Detect which cell encompasses the target text, then output its (X, Y) center coordinate. 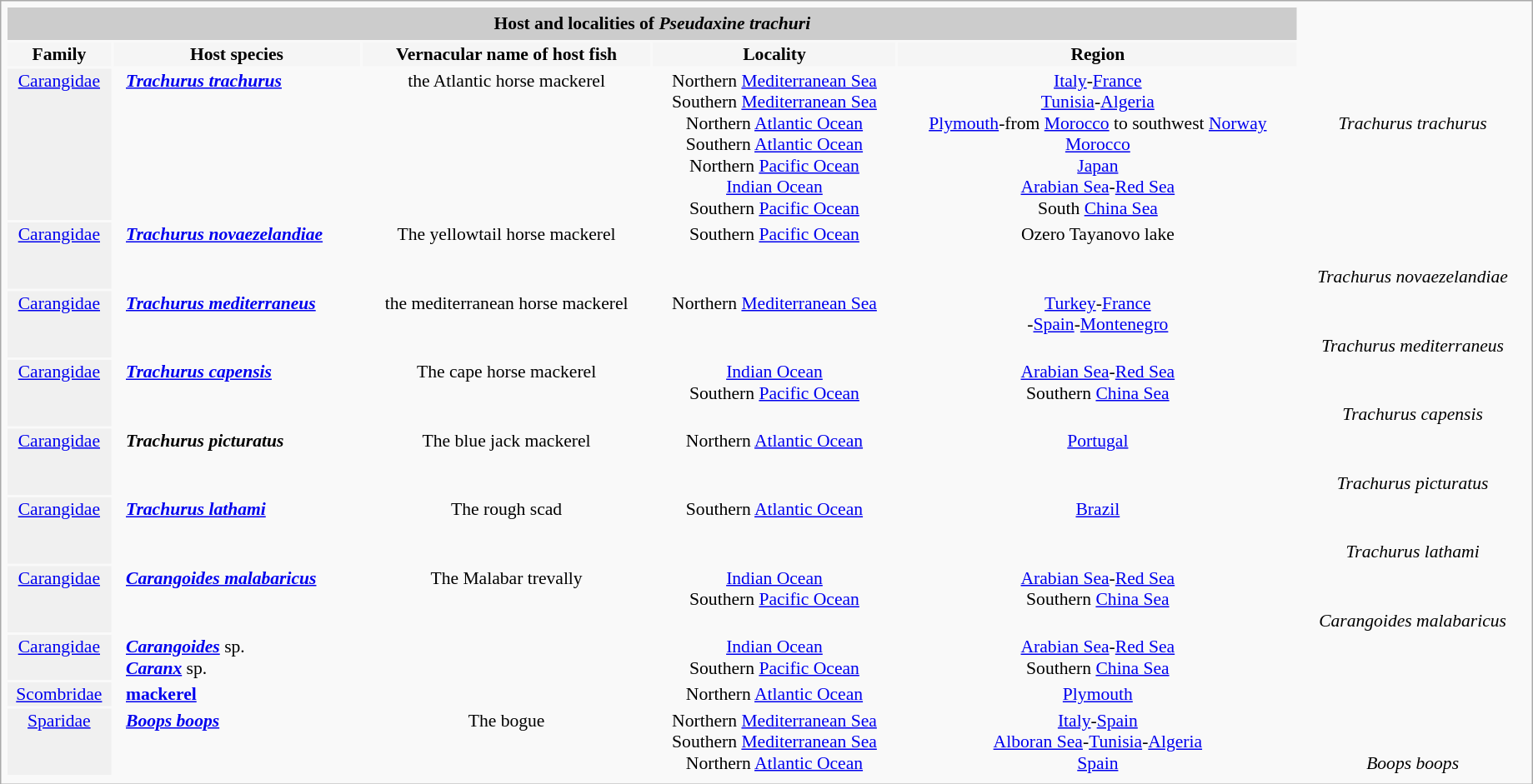
Carangoides sp.Caranx sp. (237, 657)
Portugal (1098, 462)
Scombridae (59, 694)
Region (1098, 54)
The cape horse mackerel (507, 393)
Northern Mediterranean SeaSouthern Mediterranean SeaNorthern Atlantic Ocean (774, 742)
Brazil (1098, 531)
Family (59, 54)
The blue jack mackerel (507, 462)
Turkey-France-Spain-Montenegro (1098, 324)
The Malabar trevally (507, 599)
the Atlantic horse mackerel (507, 144)
Plymouth (1098, 694)
Host and localities of Pseudaxine trachuri (652, 23)
Northern Mediterranean Sea (774, 324)
Southern Pacific Ocean (774, 256)
Vernacular name of host fish (507, 54)
mackerel (237, 694)
Sparidae (59, 742)
Italy-FranceTunisia-AlgeriaPlymouth-from Morocco to southwest Norway MoroccoJapan Arabian Sea-Red SeaSouth China Sea (1098, 144)
The yellowtail horse mackerel (507, 256)
Italy-SpainAlboran Sea-Tunisia-AlgeriaSpain (1098, 742)
Ozero Tayanovo lake (1098, 256)
The bogue (507, 742)
the mediterranean horse mackerel (507, 324)
Host species (237, 54)
The rough scad (507, 531)
Locality (774, 54)
Southern Atlantic Ocean (774, 531)
